Return [x, y] of the center of cell containing provided text 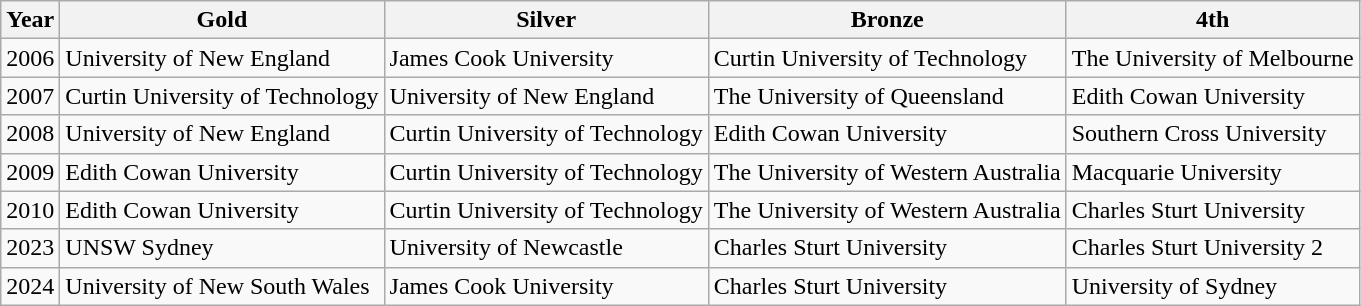
University of Sydney [1212, 286]
University of New South Wales [222, 286]
Macquarie University [1212, 172]
Charles Sturt University 2 [1212, 248]
Bronze [887, 20]
2024 [30, 286]
4th [1212, 20]
2006 [30, 58]
Year [30, 20]
Silver [546, 20]
The University of Melbourne [1212, 58]
Gold [222, 20]
2023 [30, 248]
Southern Cross University [1212, 134]
2010 [30, 210]
2009 [30, 172]
University of Newcastle [546, 248]
2008 [30, 134]
2007 [30, 96]
The University of Queensland [887, 96]
UNSW Sydney [222, 248]
